Pinpoint the cell where the given text exists, returning its (X, Y) midpoint coordinate. 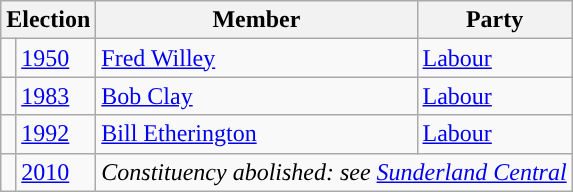
Party (494, 20)
1950 (56, 58)
Fred Willey (256, 58)
Election (48, 20)
Bill Etherington (256, 134)
Member (256, 20)
1983 (56, 96)
1992 (56, 134)
Bob Clay (256, 96)
2010 (56, 172)
Constituency abolished: see Sunderland Central (334, 172)
